Capture the cell that displays the provided text and extract its [X, Y] central coordinate. 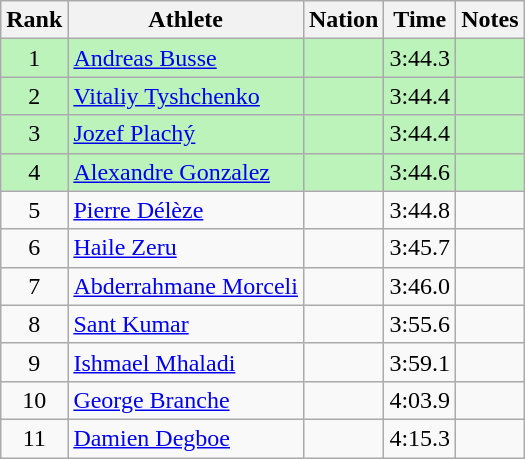
8 [34, 324]
George Branche [186, 400]
Notes [490, 20]
Alexandre Gonzalez [186, 172]
Pierre Délèze [186, 210]
9 [34, 362]
4:15.3 [420, 438]
Time [420, 20]
3:44.6 [420, 172]
4 [34, 172]
2 [34, 96]
Rank [34, 20]
3:55.6 [420, 324]
Sant Kumar [186, 324]
4:03.9 [420, 400]
3:45.7 [420, 248]
Andreas Busse [186, 58]
Ishmael Mhaladi [186, 362]
7 [34, 286]
3:59.1 [420, 362]
5 [34, 210]
Abderrahmane Morceli [186, 286]
Damien Degboe [186, 438]
3:46.0 [420, 286]
Jozef Plachý [186, 134]
3 [34, 134]
10 [34, 400]
1 [34, 58]
3:44.3 [420, 58]
Vitaliy Tyshchenko [186, 96]
11 [34, 438]
Haile Zeru [186, 248]
3:44.8 [420, 210]
Nation [343, 20]
Athlete [186, 20]
6 [34, 248]
